Return the [X, Y] coordinate for the center point of the cell that contains the specified text.  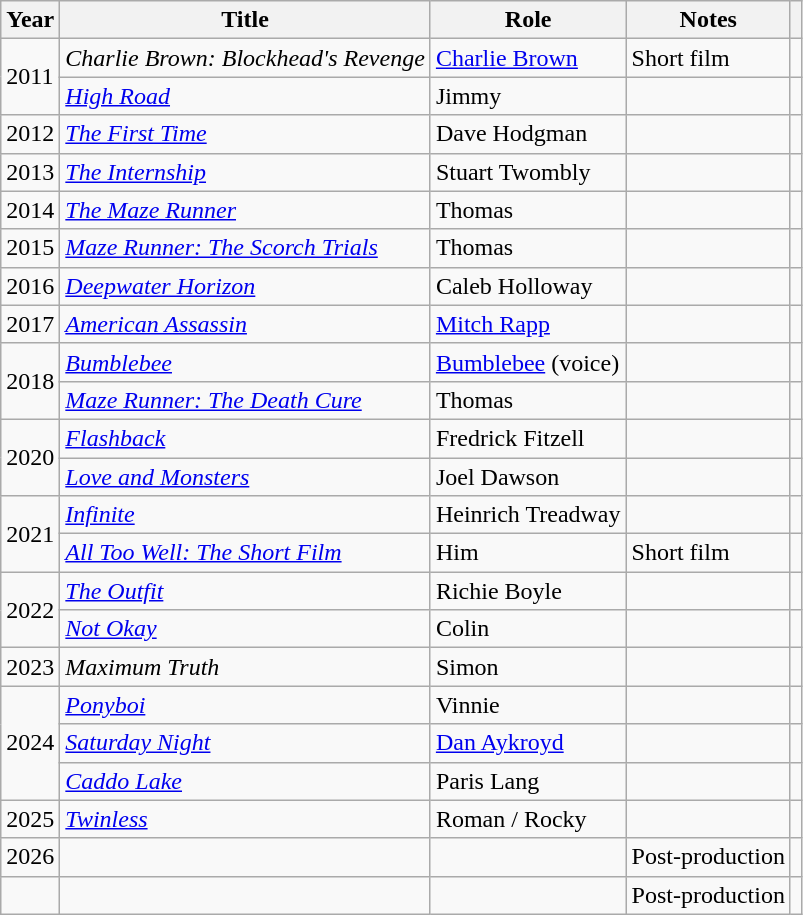
Caddo Lake [246, 781]
Charlie Brown [528, 58]
Caleb Holloway [528, 286]
2013 [30, 172]
Love and Monsters [246, 477]
Bumblebee (voice) [528, 362]
2024 [30, 743]
2018 [30, 381]
Maximum Truth [246, 667]
Infinite [246, 515]
The Outfit [246, 591]
All Too Well: The Short Film [246, 553]
Richie Boyle [528, 591]
Him [528, 553]
Dan Aykroyd [528, 743]
Title [246, 20]
Stuart Twombly [528, 172]
2026 [30, 857]
Charlie Brown: Blockhead's Revenge [246, 58]
Colin [528, 629]
Simon [528, 667]
Paris Lang [528, 781]
2022 [30, 610]
Twinless [246, 819]
Deepwater Horizon [246, 286]
2015 [30, 248]
High Road [246, 96]
2017 [30, 324]
Year [30, 20]
Joel Dawson [528, 477]
2011 [30, 77]
2021 [30, 534]
Heinrich Treadway [528, 515]
2016 [30, 286]
2020 [30, 457]
Maze Runner: The Death Cure [246, 400]
Fredrick Fitzell [528, 438]
Saturday Night [246, 743]
Ponyboi [246, 705]
Not Okay [246, 629]
Flashback [246, 438]
2025 [30, 819]
Bumblebee [246, 362]
Mitch Rapp [528, 324]
Dave Hodgman [528, 134]
2012 [30, 134]
2023 [30, 667]
Notes [708, 20]
Maze Runner: The Scorch Trials [246, 248]
2014 [30, 210]
The First Time [246, 134]
Role [528, 20]
Vinnie [528, 705]
The Maze Runner [246, 210]
American Assassin [246, 324]
The Internship [246, 172]
Jimmy [528, 96]
Roman / Rocky [528, 819]
